Locate the cell with the specified text and output its [x, y] center coordinate. 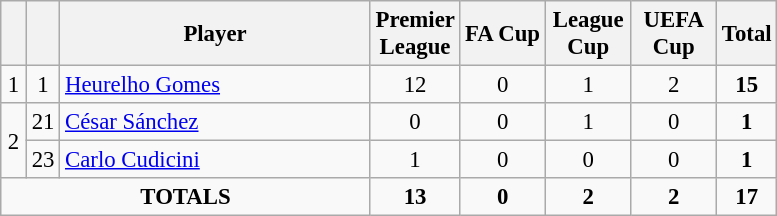
Heurelho Gomes [216, 85]
Premier League [414, 34]
Total [747, 34]
23 [42, 160]
League Cup [588, 34]
21 [42, 122]
Player [216, 34]
César Sánchez [216, 122]
TOTALS [186, 197]
Carlo Cudicini [216, 160]
17 [747, 197]
13 [414, 197]
12 [414, 85]
15 [747, 85]
FA Cup [503, 34]
UEFA Cup [674, 34]
